Return (x, y) of the center of cell containing provided text 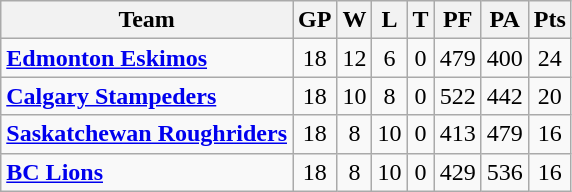
12 (354, 58)
GP (315, 20)
Team (147, 20)
522 (458, 96)
Saskatchewan Roughriders (147, 134)
429 (458, 172)
W (354, 20)
20 (550, 96)
Pts (550, 20)
6 (390, 58)
24 (550, 58)
PF (458, 20)
536 (504, 172)
413 (458, 134)
400 (504, 58)
BC Lions (147, 172)
PA (504, 20)
Calgary Stampeders (147, 96)
L (390, 20)
Edmonton Eskimos (147, 58)
T (420, 20)
442 (504, 96)
